Detect which cell encompasses the target text, then output its (x, y) center coordinate. 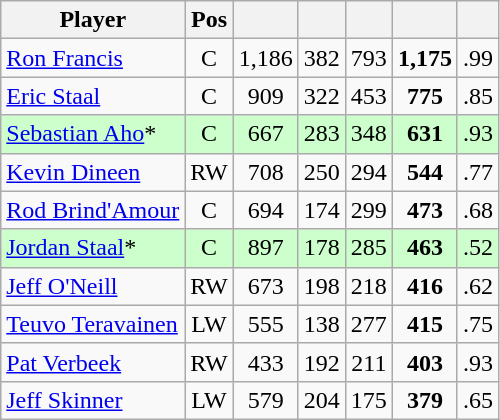
348 (368, 134)
708 (266, 172)
Ron Francis (93, 58)
283 (322, 134)
555 (266, 324)
433 (266, 362)
.99 (478, 58)
673 (266, 286)
579 (266, 400)
1,175 (424, 58)
299 (368, 210)
Teuvo Teravainen (93, 324)
.68 (478, 210)
909 (266, 96)
416 (424, 286)
192 (322, 362)
Jeff Skinner (93, 400)
178 (322, 248)
Pat Verbeek (93, 362)
473 (424, 210)
138 (322, 324)
Kevin Dineen (93, 172)
277 (368, 324)
.52 (478, 248)
Eric Staal (93, 96)
.75 (478, 324)
Sebastian Aho* (93, 134)
382 (322, 58)
453 (368, 96)
793 (368, 58)
.77 (478, 172)
463 (424, 248)
198 (322, 286)
250 (322, 172)
631 (424, 134)
667 (266, 134)
Jeff O'Neill (93, 286)
204 (322, 400)
Pos (209, 20)
.62 (478, 286)
211 (368, 362)
.85 (478, 96)
322 (322, 96)
Rod Brind'Amour (93, 210)
379 (424, 400)
174 (322, 210)
175 (368, 400)
285 (368, 248)
403 (424, 362)
Player (93, 20)
775 (424, 96)
Jordan Staal* (93, 248)
694 (266, 210)
218 (368, 286)
294 (368, 172)
544 (424, 172)
1,186 (266, 58)
415 (424, 324)
.65 (478, 400)
897 (266, 248)
